Pinpoint the cell where the given text exists, returning its [X, Y] midpoint coordinate. 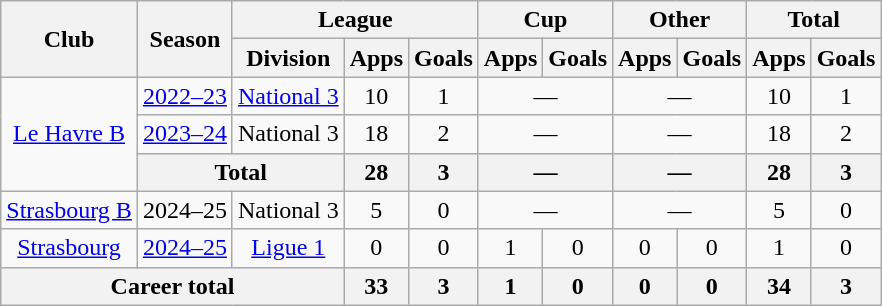
34 [779, 286]
2023–24 [184, 134]
Division [288, 58]
League [355, 20]
Career total [172, 286]
2022–23 [184, 96]
Season [184, 39]
Strasbourg [70, 248]
33 [376, 286]
Club [70, 39]
Other [680, 20]
Le Havre B [70, 134]
Strasbourg B [70, 210]
Cup [545, 20]
Ligue 1 [288, 248]
